From the cell containing the given text, extract its center point as (X, Y) coordinate. 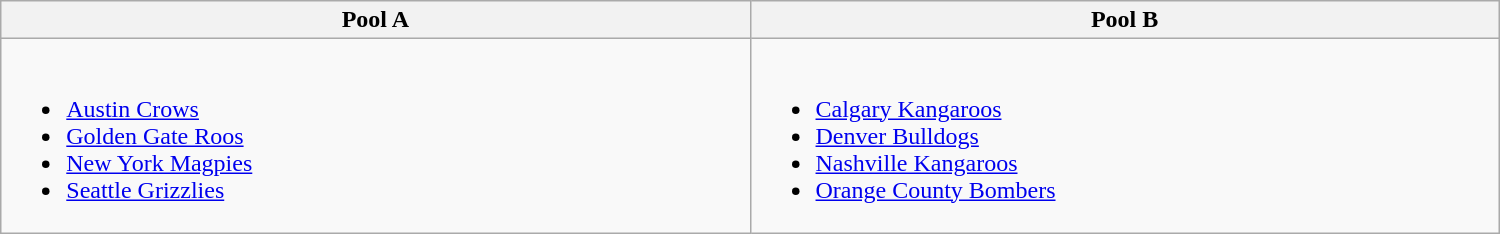
Calgary Kangaroos Denver Bulldogs Nashville Kangaroos Orange County Bombers (1124, 136)
Pool B (1124, 20)
Pool A (376, 20)
Austin Crows Golden Gate Roos New York Magpies Seattle Grizzlies (376, 136)
